From the cell containing the given text, extract its center point as (x, y) coordinate. 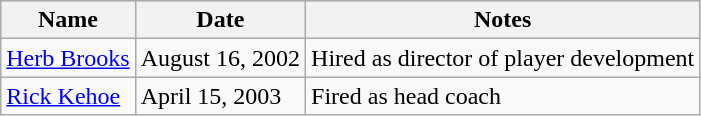
Herb Brooks (68, 58)
Rick Kehoe (68, 96)
Fired as head coach (503, 96)
Name (68, 20)
April 15, 2003 (220, 96)
Notes (503, 20)
August 16, 2002 (220, 58)
Date (220, 20)
Hired as director of player development (503, 58)
